Detect which cell encompasses the target text, then output its [x, y] center coordinate. 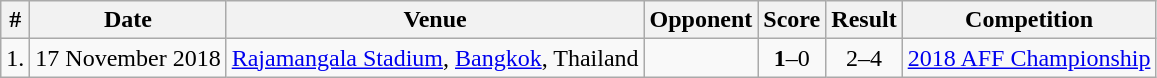
2018 AFF Championship [1029, 58]
Venue [435, 20]
# [16, 20]
Result [864, 20]
Competition [1029, 20]
1–0 [792, 58]
17 November 2018 [128, 58]
Date [128, 20]
Rajamangala Stadium, Bangkok, Thailand [435, 58]
2–4 [864, 58]
1. [16, 58]
Opponent [701, 20]
Score [792, 20]
